Pinpoint the cell where the given text exists, returning its [X, Y] midpoint coordinate. 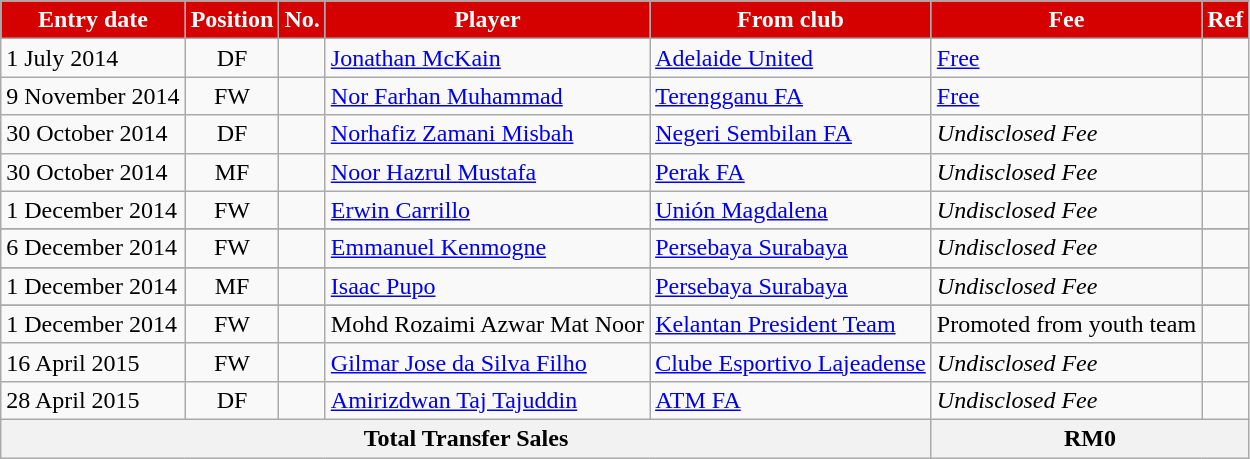
Emmanuel Kenmogne [487, 248]
Perak FA [791, 172]
Erwin Carrillo [487, 210]
Noor Hazrul Mustafa [487, 172]
Gilmar Jose da Silva Filho [487, 362]
Amirizdwan Taj Tajuddin [487, 400]
Mohd Rozaimi Azwar Mat Noor [487, 324]
Isaac Pupo [487, 286]
9 November 2014 [93, 96]
RM0 [1090, 438]
Clube Esportivo Lajeadense [791, 362]
Promoted from youth team [1066, 324]
Kelantan President Team [791, 324]
Player [487, 20]
16 April 2015 [93, 362]
6 December 2014 [93, 248]
28 April 2015 [93, 400]
From club [791, 20]
Terengganu FA [791, 96]
Ref [1226, 20]
Jonathan McKain [487, 58]
ATM FA [791, 400]
Fee [1066, 20]
Adelaide United [791, 58]
Nor Farhan Muhammad [487, 96]
Entry date [93, 20]
Norhafiz Zamani Misbah [487, 134]
Total Transfer Sales [466, 438]
No. [302, 20]
Position [232, 20]
Unión Magdalena [791, 210]
1 July 2014 [93, 58]
Negeri Sembilan FA [791, 134]
